For the text-containing cell, return its midpoint in (X, Y) coordinate format. 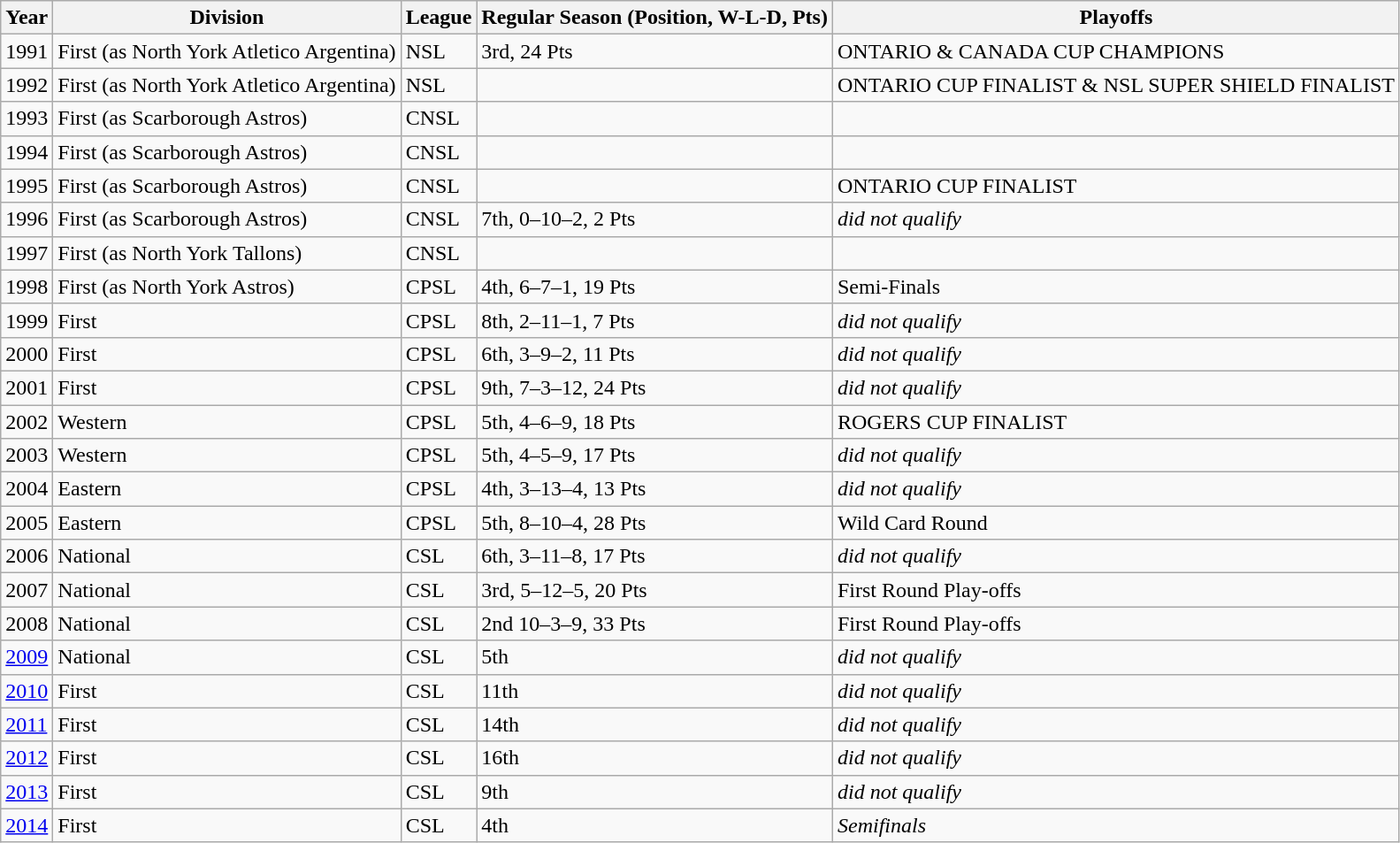
1993 (27, 119)
4th (654, 825)
ONTARIO & CANADA CUP CHAMPIONS (1116, 51)
5th, 4–6–9, 18 Pts (654, 422)
5th, 4–5–9, 17 Pts (654, 456)
16th (654, 758)
ROGERS CUP FINALIST (1116, 422)
Playoffs (1116, 18)
1991 (27, 51)
2009 (27, 657)
ONTARIO CUP FINALIST & NSL SUPER SHIELD FINALIST (1116, 85)
1999 (27, 320)
11th (654, 691)
5th, 8–10–4, 28 Pts (654, 523)
2006 (27, 556)
6th, 3–11–8, 17 Pts (654, 556)
4th, 3–13–4, 13 Pts (654, 489)
1994 (27, 152)
2003 (27, 456)
Year (27, 18)
1996 (27, 219)
1995 (27, 186)
5th (654, 657)
3rd, 24 Pts (654, 51)
3rd, 5–12–5, 20 Pts (654, 590)
2001 (27, 387)
2010 (27, 691)
9th, 7–3–12, 24 Pts (654, 387)
2011 (27, 724)
2002 (27, 422)
First (as North York Tallons) (226, 253)
ONTARIO CUP FINALIST (1116, 186)
2005 (27, 523)
2nd 10–3–9, 33 Pts (654, 624)
Semi-Finals (1116, 287)
1997 (27, 253)
2012 (27, 758)
4th, 6–7–1, 19 Pts (654, 287)
First (as North York Astros) (226, 287)
2014 (27, 825)
League (439, 18)
2004 (27, 489)
Wild Card Round (1116, 523)
Semifinals (1116, 825)
7th, 0–10–2, 2 Pts (654, 219)
2000 (27, 354)
Division (226, 18)
8th, 2–11–1, 7 Pts (654, 320)
1998 (27, 287)
2007 (27, 590)
1992 (27, 85)
Regular Season (Position, W-L-D, Pts) (654, 18)
2008 (27, 624)
9th (654, 792)
6th, 3–9–2, 11 Pts (654, 354)
14th (654, 724)
2013 (27, 792)
